Scan for the cell matching the given text and deliver its (x, y) coordinate at center. 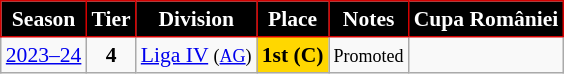
Cupa României (486, 19)
4 (110, 55)
Season (44, 19)
Promoted (369, 55)
Tier (110, 19)
Place (293, 19)
1st (C) (293, 55)
Notes (369, 19)
Liga IV (AG) (196, 55)
Division (196, 19)
2023–24 (44, 55)
